Determine the [x, y] coordinate at the center of the cell enclosing the given text.  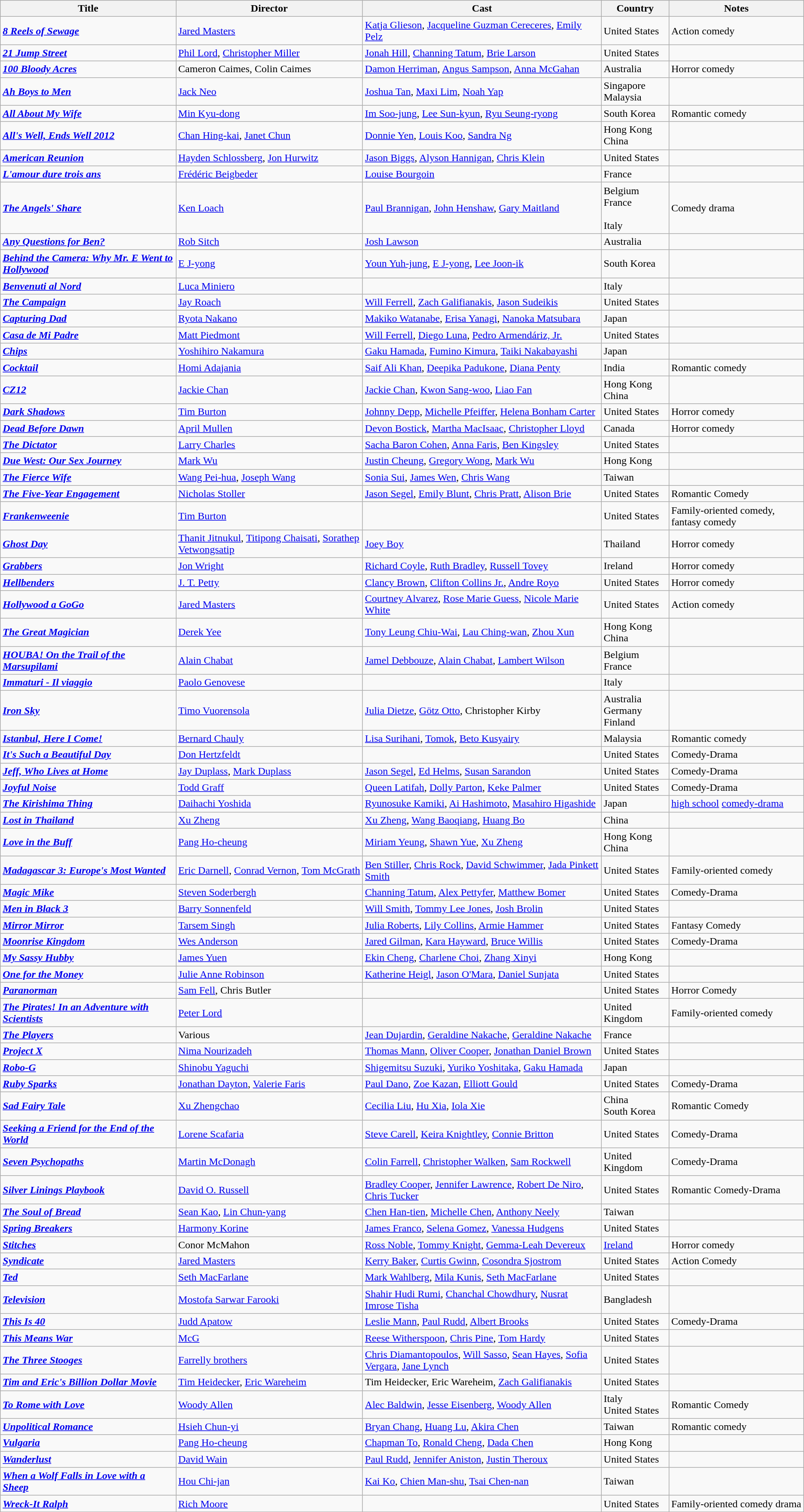
Jack Neo [270, 91]
Youn Yuh-jung, E J-yong, Lee Joon-ik [482, 264]
Family-oriented comedy, fantasy comedy [736, 515]
My Sassy Hubby [88, 958]
Bernard Chauly [270, 738]
Jared Gilman, Kara Hayward, Bruce Willis [482, 942]
Todd Graff [270, 787]
Sad Fairy Tale [88, 1106]
Judd Apatow [270, 1322]
ChinaSouth Korea [635, 1106]
Mostofa Sarwar Farooki [270, 1300]
Steven Soderbergh [270, 892]
Dark Shadows [88, 412]
Larry Charles [270, 445]
It's Such a Beautiful Day [88, 755]
Joey Boy [482, 544]
Thanit Jitnukul, Titipong Chaisati, Sorathep Vetwongsatip [270, 544]
Jay Roach [270, 302]
The Campaign [88, 302]
AustraliaGermanyFinland [635, 710]
The Pirates! In an Adventure with Scientists [88, 1013]
100 Bloody Acres [88, 69]
high school comedy-drama [736, 804]
Notes [736, 9]
Yoshihiro Nakamura [270, 351]
Various [270, 1035]
One for the Money [88, 974]
Richard Coyle, Ruth Bradley, Russell Tovey [482, 566]
Peter Lord [270, 1013]
CZ12 [88, 390]
Casa de Mi Padre [88, 335]
Jeff, Who Lives at Home [88, 771]
To Rome with Love [88, 1405]
Xu Zheng [270, 820]
Hellbenders [88, 582]
Sacha Baron Cohen, Anna Faris, Ben Kingsley [482, 445]
Derek Yee [270, 632]
E J-yong [270, 264]
Nima Nourizadeh [270, 1051]
BelgiumFranceItaly [635, 208]
McG [270, 1338]
Min Kyu-dong [270, 113]
Spring Breakers [88, 1228]
Rob Sitch [270, 241]
American Reunion [88, 158]
Im Soo-jung, Lee Sun-kyun, Ryu Seung-ryong [482, 113]
Cast [482, 9]
Katherine Heigl, Jason O'Mara, Daniel Sunjata [482, 974]
Chris Diamantopoulos, Will Sasso, Sean Hayes, Sofia Vergara, Jane Lynch [482, 1360]
Julie Anne Robinson [270, 974]
Paul Brannigan, John Henshaw, Gary Maitland [482, 208]
Ted [88, 1277]
Miriam Yeung, Shawn Yue, Xu Zheng [482, 842]
Will Smith, Tommy Lee Jones, Josh Brolin [482, 908]
Horror Comedy [736, 991]
Josh Lawson [482, 241]
Syndicate [88, 1261]
Cocktail [88, 368]
Seth MacFarlane [270, 1277]
Chips [88, 351]
Jason Segel, Emily Blunt, Chris Pratt, Alison Brie [482, 494]
The Dictator [88, 445]
Shinobu Yaguchi [270, 1067]
Seeking a Friend for the End of the World [88, 1134]
Queen Latifah, Dolly Parton, Keke Palmer [482, 787]
This Is 40 [88, 1322]
Ekin Cheng, Charlene Choi, Zhang Xinyi [482, 958]
Hou Chi-jan [270, 1481]
The Soul of Bread [88, 1212]
David Wain [270, 1459]
Kai Ko, Chien Man-shu, Tsai Chen-nan [482, 1481]
8 Reels of Sewage [88, 31]
Martin McDonagh [270, 1161]
Capturing Dad [88, 319]
Men in Black 3 [88, 908]
Jonah Hill, Channing Tatum, Brie Larson [482, 53]
The Kirishima Thing [88, 804]
Director [270, 9]
Jackie Chan [270, 390]
India [635, 368]
David O. Russell [270, 1190]
Sonia Sui, James Wen, Chris Wang [482, 477]
Daihachi Yoshida [270, 804]
Dead Before Dawn [88, 428]
Phil Lord, Christopher Miller [270, 53]
Xu Zhengchao [270, 1106]
The Angels' Share [88, 208]
Will Ferrell, Zach Galifianakis, Jason Sudeikis [482, 302]
Behind the Camera: Why Mr. E Went to Hollywood [88, 264]
China [635, 820]
HOUBA! On the Trail of the Marsupilami [88, 661]
Grabbers [88, 566]
Barry Sonnenfeld [270, 908]
Lost in Thailand [88, 820]
Alec Baldwin, Jesse Eisenberg, Woody Allen [482, 1405]
J. T. Petty [270, 582]
Ken Loach [270, 208]
Devon Bostick, Martha MacIsaac, Christopher Lloyd [482, 428]
Ah Boys to Men [88, 91]
Iron Sky [88, 710]
Rich Moore [270, 1503]
Hayden Schlossberg, Jon Hurwitz [270, 158]
Ghost Day [88, 544]
Don Hertzfeldt [270, 755]
Silver Linings Playbook [88, 1190]
Leslie Mann, Paul Rudd, Albert Brooks [482, 1322]
L'amour dure trois ans [88, 174]
Courtney Alvarez, Rose Marie Guess, Nicole Marie White [482, 605]
Frédéric Beigbeder [270, 174]
Homi Adajania [270, 368]
Title [88, 9]
Malaysia [635, 738]
Comedy drama [736, 208]
Robo-G [88, 1067]
Louise Bourgoin [482, 174]
Shahir Hudi Rumi, Chanchal Chowdhury, Nusrat Imrose Tisha [482, 1300]
Donnie Yen, Louis Koo, Sandra Ng [482, 136]
Sam Fell, Chris Butler [270, 991]
Bradley Cooper, Jennifer Lawrence, Robert De Niro, Chris Tucker [482, 1190]
Romantic Comedy-Drama [736, 1190]
The Five-Year Engagement [88, 494]
Paranorman [88, 991]
Eric Darnell, Conrad Vernon, Tom McGrath [270, 870]
Fantasy Comedy [736, 925]
Madagascar 3: Europe's Most Wanted [88, 870]
Bangladesh [635, 1300]
Matt Piedmont [270, 335]
Jamel Debbouze, Alain Chabat, Lambert Wilson [482, 661]
All's Well, Ends Well 2012 [88, 136]
Jonathan Dayton, Valerie Faris [270, 1084]
Jean Dujardin, Geraldine Nakache, Geraldine Nakache [482, 1035]
SingaporeMalaysia [635, 91]
Seven Psychopaths [88, 1161]
Jay Duplass, Mark Duplass [270, 771]
Luca Miniero [270, 286]
The Three Stooges [88, 1360]
Conor McMahon [270, 1244]
Johnny Depp, Michelle Pfeiffer, Helena Bonham Carter [482, 412]
Steve Carell, Keira Knightley, Connie Britton [482, 1134]
Vulgaria [88, 1443]
Wanderlust [88, 1459]
Farrelly brothers [270, 1360]
Ruby Sparks [88, 1084]
Hsieh Chun-yi [270, 1427]
The Fierce Wife [88, 477]
Television [88, 1300]
Any Questions for Ben? [88, 241]
Due West: Our Sex Journey [88, 461]
Chapman To, Ronald Cheng, Dada Chen [482, 1443]
Shigemitsu Suzuki, Yuriko Yoshitaka, Gaku Hamada [482, 1067]
Frankenweenie [88, 515]
Timo Vuorensola [270, 710]
Ryota Nakano [270, 319]
Will Ferrell, Diego Luna, Pedro Armendáriz, Jr. [482, 335]
Jon Wright [270, 566]
Lorene Scafaria [270, 1134]
Tim Heidecker, Eric Wareheim [270, 1382]
Cameron Caimes, Colin Caimes [270, 69]
21 Jump Street [88, 53]
Julia Dietze, Götz Otto, Christopher Kirby [482, 710]
Istanbul, Here I Come! [88, 738]
Joshua Tan, Maxi Lim, Noah Yap [482, 91]
Immaturi - Il viaggio [88, 683]
Ben Stiller, Chris Rock, David Schwimmer, Jada Pinkett Smith [482, 870]
Alain Chabat [270, 661]
Ross Noble, Tommy Knight, Gemma-Leah Devereux [482, 1244]
All About My Wife [88, 113]
Channing Tatum, Alex Pettyfer, Matthew Bomer [482, 892]
Julia Roberts, Lily Collins, Armie Hammer [482, 925]
Chan Hing-kai, Janet Chun [270, 136]
Chen Han-tien, Michelle Chen, Anthony Neely [482, 1212]
Ryunosuke Kamiki, Ai Hashimoto, Masahiro Higashide [482, 804]
This Means War [88, 1338]
ItalyUnited States [635, 1405]
Xu Zheng, Wang Baoqiang, Huang Bo [482, 820]
Paolo Genovese [270, 683]
Magic Mike [88, 892]
Jason Segel, Ed Helms, Susan Sarandon [482, 771]
Bryan Chang, Huang Lu, Akira Chen [482, 1427]
Thomas Mann, Oliver Cooper, Jonathan Daniel Brown [482, 1051]
James Franco, Selena Gomez, Vanessa Hudgens [482, 1228]
Tarsem Singh [270, 925]
Clancy Brown, Clifton Collins Jr., Andre Royo [482, 582]
April Mullen [270, 428]
Stitches [88, 1244]
Tony Leung Chiu-Wai, Lau Ching-wan, Zhou Xun [482, 632]
Unpolitical Romance [88, 1427]
Harmony Korine [270, 1228]
Tim and Eric's Billion Dollar Movie [88, 1382]
Jackie Chan, Kwon Sang-woo, Liao Fan [482, 390]
Sean Kao, Lin Chun-yang [270, 1212]
Saif Ali Khan, Deepika Padukone, Diana Penty [482, 368]
Mark Wu [270, 461]
Mark Wahlberg, Mila Kunis, Seth MacFarlane [482, 1277]
Gaku Hamada, Fumino Kimura, Taiki Nakabayashi [482, 351]
Tim Heidecker, Eric Wareheim, Zach Galifianakis [482, 1382]
The Players [88, 1035]
Lisa Surihani, Tomok, Beto Kusyairy [482, 738]
Kerry Baker, Curtis Gwinn, Cosondra Sjostrom [482, 1261]
Moonrise Kingdom [88, 942]
Jason Biggs, Alyson Hannigan, Chris Klein [482, 158]
Hollywood a GoGo [88, 605]
Mirror Mirror [88, 925]
The Great Magician [88, 632]
Country [635, 9]
Love in the Buff [88, 842]
Cecilia Liu, Hu Xia, Iola Xie [482, 1106]
Project X [88, 1051]
Nicholas Stoller [270, 494]
Benvenuti al Nord [88, 286]
Woody Allen [270, 1405]
Canada [635, 428]
BelgiumFrance [635, 661]
Makiko Watanabe, Erisa Yanagi, Nanoka Matsubara [482, 319]
Joyful Noise [88, 787]
Wes Anderson [270, 942]
Paul Dano, Zoe Kazan, Elliott Gould [482, 1084]
Wang Pei-hua, Joseph Wang [270, 477]
James Yuen [270, 958]
When a Wolf Falls in Love with a Sheep [88, 1481]
Thailand [635, 544]
Justin Cheung, Gregory Wong, Mark Wu [482, 461]
Wreck-It Ralph [88, 1503]
Reese Witherspoon, Chris Pine, Tom Hardy [482, 1338]
Family-oriented comedy drama [736, 1503]
Colin Farrell, Christopher Walken, Sam Rockwell [482, 1161]
Paul Rudd, Jennifer Aniston, Justin Theroux [482, 1459]
Katja Glieson, Jacqueline Guzman Cereceres, Emily Pelz [482, 31]
Action Comedy [736, 1261]
Damon Herriman, Angus Sampson, Anna McGahan [482, 69]
